Output the (X, Y) coordinate of the center of the cell containing the given text.  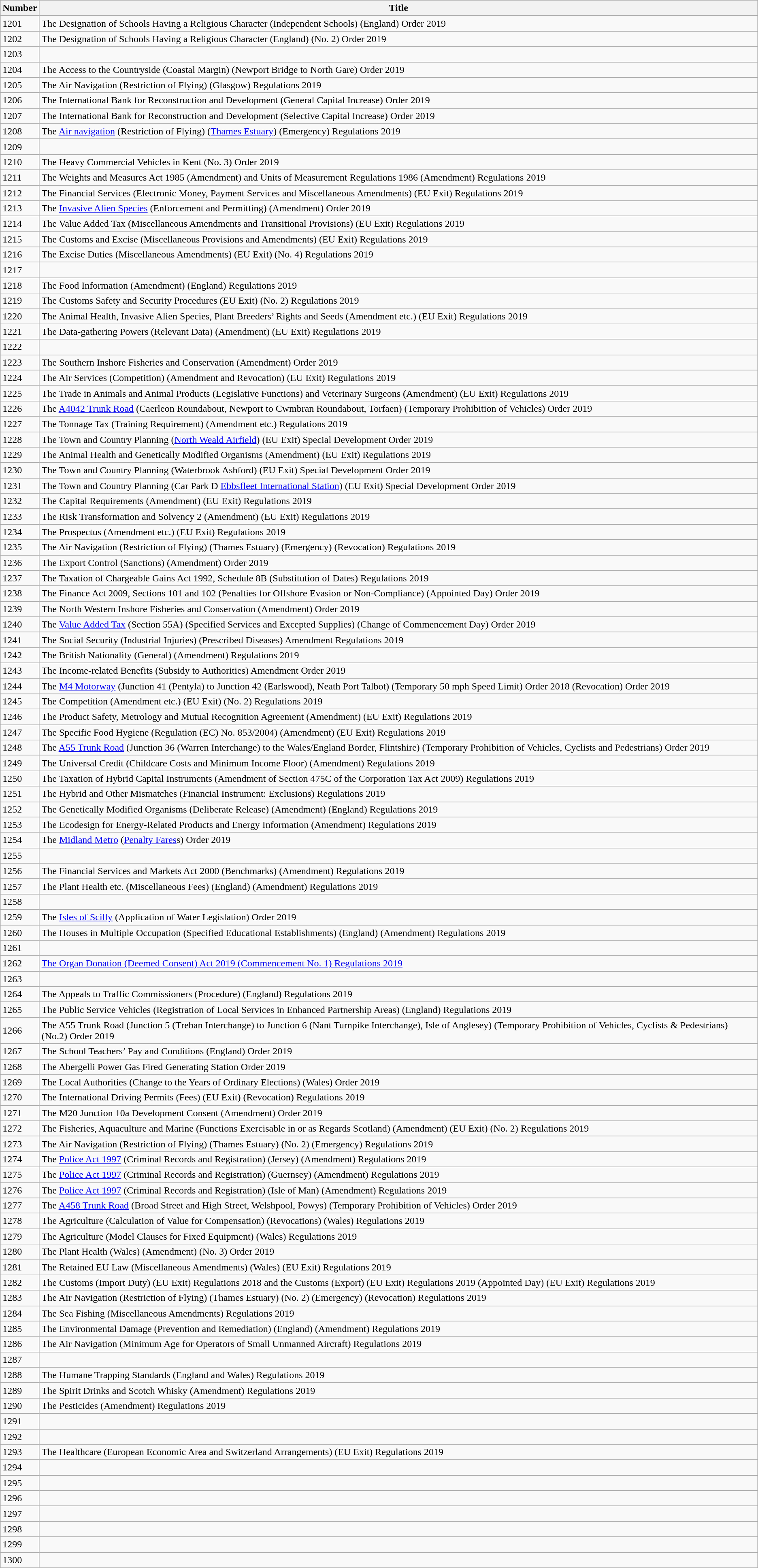
The Export Control (Sanctions) (Amendment) Order 2019 (398, 563)
The Invasive Alien Species (Enforcement and Permitting) (Amendment) Order 2019 (398, 208)
1299 (20, 1545)
1207 (20, 116)
The Healthcare (European Economic Area and Switzerland Arrangements) (EU Exit) Regulations 2019 (398, 1452)
1220 (20, 316)
1292 (20, 1437)
1273 (20, 1144)
1204 (20, 70)
The Value Added Tax (Miscellaneous Amendments and Transitional Provisions) (EU Exit) Regulations 2019 (398, 224)
The Universal Credit (Childcare Costs and Minimum Income Floor) (Amendment) Regulations 2019 (398, 763)
1271 (20, 1113)
The International Driving Permits (Fees) (EU Exit) (Revocation) Regulations 2019 (398, 1098)
The M20 Junction 10a Development Consent (Amendment) Order 2019 (398, 1113)
The Social Security (Industrial Injuries) (Prescribed Diseases) Amendment Regulations 2019 (398, 640)
1291 (20, 1421)
1272 (20, 1128)
The Air Navigation (Restriction of Flying) (Thames Estuary) (No. 2) (Emergency) (Revocation) Regulations 2019 (398, 1298)
The Animal Health and Genetically Modified Organisms (Amendment) (EU Exit) Regulations 2019 (398, 455)
The Plant Health (Wales) (Amendment) (No. 3) Order 2019 (398, 1252)
The Air Navigation (Minimum Age for Operators of Small Unmanned Aircraft) Regulations 2019 (398, 1344)
1269 (20, 1082)
1231 (20, 486)
The Environmental Damage (Prevention and Remediation) (England) (Amendment) Regulations 2019 (398, 1329)
1246 (20, 717)
1239 (20, 609)
The Data-gathering Powers (Relevant Data) (Amendment) (EU Exit) Regulations 2019 (398, 332)
The Value Added Tax (Section 55A) (Specified Services and Excepted Supplies) (Change of Commencement Day) Order 2019 (398, 624)
1218 (20, 285)
1241 (20, 640)
1225 (20, 393)
The Customs Safety and Security Procedures (EU Exit) (No. 2) Regulations 2019 (398, 301)
1235 (20, 547)
The Product Safety, Metrology and Mutual Recognition Agreement (Amendment) (EU Exit) Regulations 2019 (398, 717)
The Public Service Vehicles (Registration of Local Services in Enhanced Partnership Areas) (England) Regulations 2019 (398, 1010)
1274 (20, 1159)
The Town and Country Planning (North Weald Airfield) (EU Exit) Special Development Order 2019 (398, 439)
The Abergelli Power Gas Fired Generating Station Order 2019 (398, 1067)
The Hybrid and Other Mismatches (Financial Instrument: Exclusions) Regulations 2019 (398, 794)
1278 (20, 1221)
1243 (20, 670)
1221 (20, 332)
The Retained EU Law (Miscellaneous Amendments) (Wales) (EU Exit) Regulations 2019 (398, 1267)
1279 (20, 1236)
1277 (20, 1206)
1203 (20, 54)
The A4042 Trunk Road (Caerleon Roundabout, Newport to Cwmbran Roundabout, Torfaen) (Temporary Prohibition of Vehicles) Order 2019 (398, 408)
1256 (20, 871)
1226 (20, 408)
1257 (20, 886)
The Local Authorities (Change to the Years of Ordinary Elections) (Wales) Order 2019 (398, 1082)
1249 (20, 763)
The Heavy Commercial Vehicles in Kent (No. 3) Order 2019 (398, 162)
The Specific Food Hygiene (Regulation (EC) No. 853/2004) (Amendment) (EU Exit) Regulations 2019 (398, 732)
The Isles of Scilly (Application of Water Legislation) Order 2019 (398, 917)
The British Nationality (General) (Amendment) Regulations 2019 (398, 655)
1297 (20, 1514)
1227 (20, 424)
1287 (20, 1360)
The Police Act 1997 (Criminal Records and Registration) (Jersey) (Amendment) Regulations 2019 (398, 1159)
1223 (20, 362)
The Agriculture (Model Clauses for Fixed Equipment) (Wales) Regulations 2019 (398, 1236)
1234 (20, 532)
The Excise Duties (Miscellaneous Amendments) (EU Exit) (No. 4) Regulations 2019 (398, 255)
1229 (20, 455)
1263 (20, 979)
1230 (20, 470)
The Income-related Benefits (Subsidy to Authorities) Amendment Order 2019 (398, 670)
1290 (20, 1406)
1240 (20, 624)
The Appeals to Traffic Commissioners (Procedure) (England) Regulations 2019 (398, 994)
The Air Navigation (Restriction of Flying) (Thames Estuary) (No. 2) (Emergency) Regulations 2019 (398, 1144)
The Pesticides (Amendment) Regulations 2019 (398, 1406)
The International Bank for Reconstruction and Development (General Capital Increase) Order 2019 (398, 100)
1281 (20, 1267)
The Humane Trapping Standards (England and Wales) Regulations 2019 (398, 1375)
1295 (20, 1483)
The Taxation of Hybrid Capital Instruments (Amendment of Section 475C of the Corporation Tax Act 2009) Regulations 2019 (398, 779)
1265 (20, 1010)
1214 (20, 224)
The Fisheries, Aquaculture and Marine (Functions Exercisable in or as Regards Scotland) (Amendment) (EU Exit) (No. 2) Regulations 2019 (398, 1128)
1289 (20, 1390)
1215 (20, 239)
1261 (20, 948)
1213 (20, 208)
1267 (20, 1051)
1286 (20, 1344)
The A458 Trunk Road (Broad Street and High Street, Welshpool, Powys) (Temporary Prohibition of Vehicles) Order 2019 (398, 1206)
The Air navigation (Restriction of Flying) (Thames Estuary) (Emergency) Regulations 2019 (398, 131)
The Designation of Schools Having a Religious Character (England) (No. 2) Order 2019 (398, 39)
The Ecodesign for Energy-Related Products and Energy Information (Amendment) Regulations 2019 (398, 825)
1242 (20, 655)
The Access to the Countryside (Coastal Margin) (Newport Bridge to North Gare) Order 2019 (398, 70)
The North Western Inshore Fisheries and Conservation (Amendment) Order 2019 (398, 609)
1247 (20, 732)
The Trade in Animals and Animal Products (Legislative Functions) and Veterinary Surgeons (Amendment) (EU Exit) Regulations 2019 (398, 393)
1222 (20, 347)
The Air Navigation (Restriction of Flying) (Thames Estuary) (Emergency) (Revocation) Regulations 2019 (398, 547)
1268 (20, 1067)
The Town and Country Planning (Waterbrook Ashford) (EU Exit) Special Development Order 2019 (398, 470)
The International Bank for Reconstruction and Development (Selective Capital Increase) Order 2019 (398, 116)
1298 (20, 1529)
The Finance Act 2009, Sections 101 and 102 (Penalties for Offshore Evasion or Non-Compliance) (Appointed Day) Order 2019 (398, 594)
1250 (20, 779)
The Animal Health, Invasive Alien Species, Plant Breeders’ Rights and Seeds (Amendment etc.) (EU Exit) Regulations 2019 (398, 316)
1294 (20, 1468)
1224 (20, 378)
1280 (20, 1252)
1219 (20, 301)
1210 (20, 162)
1248 (20, 748)
The Air Services (Competition) (Amendment and Revocation) (EU Exit) Regulations 2019 (398, 378)
The Capital Requirements (Amendment) (EU Exit) Regulations 2019 (398, 501)
1276 (20, 1190)
The Taxation of Chargeable Gains Act 1992, Schedule 8B (Substitution of Dates) Regulations 2019 (398, 578)
1212 (20, 193)
1201 (20, 23)
1284 (20, 1313)
1233 (20, 517)
The Tonnage Tax (Training Requirement) (Amendment etc.) Regulations 2019 (398, 424)
The Organ Donation (Deemed Consent) Act 2019 (Commencement No. 1) Regulations 2019 (398, 964)
The Sea Fishing (Miscellaneous Amendments) Regulations 2019 (398, 1313)
The Weights and Measures Act 1985 (Amendment) and Units of Measurement Regulations 1986 (Amendment) Regulations 2019 (398, 177)
The Town and Country Planning (Car Park D Ebbsfleet International Station) (EU Exit) Special Development Order 2019 (398, 486)
The Competition (Amendment etc.) (EU Exit) (No. 2) Regulations 2019 (398, 702)
The Air Navigation (Restriction of Flying) (Glasgow) Regulations 2019 (398, 85)
1206 (20, 100)
1232 (20, 501)
Number (20, 8)
1258 (20, 902)
The Food Information (Amendment) (England) Regulations 2019 (398, 285)
1264 (20, 994)
1236 (20, 563)
The Southern Inshore Fisheries and Conservation (Amendment) Order 2019 (398, 362)
1296 (20, 1498)
The Financial Services (Electronic Money, Payment Services and Miscellaneous Amendments) (EU Exit) Regulations 2019 (398, 193)
The Genetically Modified Organisms (Deliberate Release) (Amendment) (England) Regulations 2019 (398, 809)
1288 (20, 1375)
The Plant Health etc. (Miscellaneous Fees) (England) (Amendment) Regulations 2019 (398, 886)
1275 (20, 1174)
The School Teachers’ Pay and Conditions (England) Order 2019 (398, 1051)
1266 (20, 1031)
The Customs and Excise (Miscellaneous Provisions and Amendments) (EU Exit) Regulations 2019 (398, 239)
1238 (20, 594)
The Designation of Schools Having a Religious Character (Independent Schools) (England) Order 2019 (398, 23)
The Spirit Drinks and Scotch Whisky (Amendment) Regulations 2019 (398, 1390)
1202 (20, 39)
The Financial Services and Markets Act 2000 (Benchmarks) (Amendment) Regulations 2019 (398, 871)
Title (398, 8)
1293 (20, 1452)
1209 (20, 147)
1282 (20, 1283)
1251 (20, 794)
1216 (20, 255)
1208 (20, 131)
The Agriculture (Calculation of Value for Compensation) (Revocations) (Wales) Regulations 2019 (398, 1221)
1260 (20, 932)
1253 (20, 825)
1255 (20, 855)
1254 (20, 840)
1228 (20, 439)
The Midland Metro (Penalty Faress) Order 2019 (398, 840)
1285 (20, 1329)
1262 (20, 964)
The Houses in Multiple Occupation (Specified Educational Establishments) (England) (Amendment) Regulations 2019 (398, 932)
1252 (20, 809)
1300 (20, 1560)
The Police Act 1997 (Criminal Records and Registration) (Isle of Man) (Amendment) Regulations 2019 (398, 1190)
1237 (20, 578)
1283 (20, 1298)
The Risk Transformation and Solvency 2 (Amendment) (EU Exit) Regulations 2019 (398, 517)
1245 (20, 702)
1270 (20, 1098)
The Prospectus (Amendment etc.) (EU Exit) Regulations 2019 (398, 532)
1211 (20, 177)
The Police Act 1997 (Criminal Records and Registration) (Guernsey) (Amendment) Regulations 2019 (398, 1174)
1217 (20, 270)
1259 (20, 917)
The Customs (Import Duty) (EU Exit) Regulations 2018 and the Customs (Export) (EU Exit) Regulations 2019 (Appointed Day) (EU Exit) Regulations 2019 (398, 1283)
1244 (20, 686)
1205 (20, 85)
